Find where the given text appears and provide that cell's center as (x, y) coordinate. 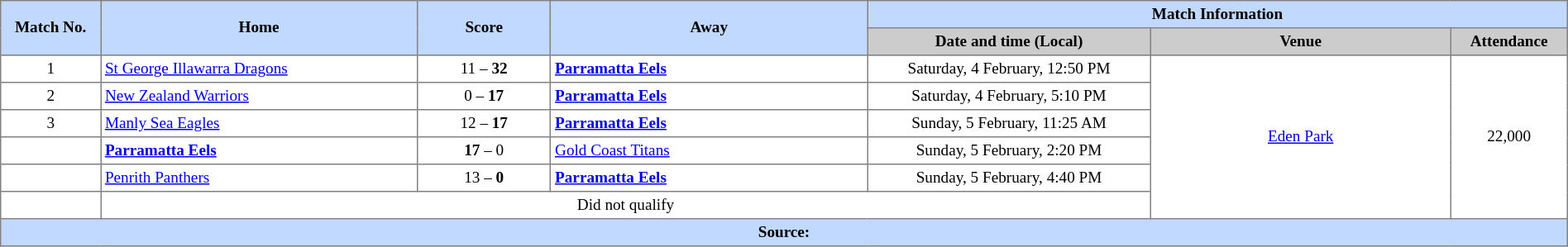
Attendance (1508, 41)
Gold Coast Titans (710, 150)
Home (260, 28)
Sunday, 5 February, 2:20 PM (1009, 150)
Match Information (1217, 15)
3 (51, 124)
Penrith Panthers (260, 178)
Saturday, 4 February, 12:50 PM (1009, 69)
Saturday, 4 February, 5:10 PM (1009, 96)
Manly Sea Eagles (260, 124)
Sunday, 5 February, 4:40 PM (1009, 178)
Source: (784, 233)
11 – 32 (485, 69)
Match No. (51, 28)
22,000 (1508, 137)
0 – 17 (485, 96)
Score (485, 28)
1 (51, 69)
Sunday, 5 February, 11:25 AM (1009, 124)
St George Illawarra Dragons (260, 69)
Did not qualify (626, 205)
Away (710, 28)
New Zealand Warriors (260, 96)
Venue (1300, 41)
Date and time (Local) (1009, 41)
2 (51, 96)
13 – 0 (485, 178)
17 – 0 (485, 150)
12 – 17 (485, 124)
Eden Park (1300, 137)
